Determine the [x, y] coordinate at the center of the cell enclosing the given text.  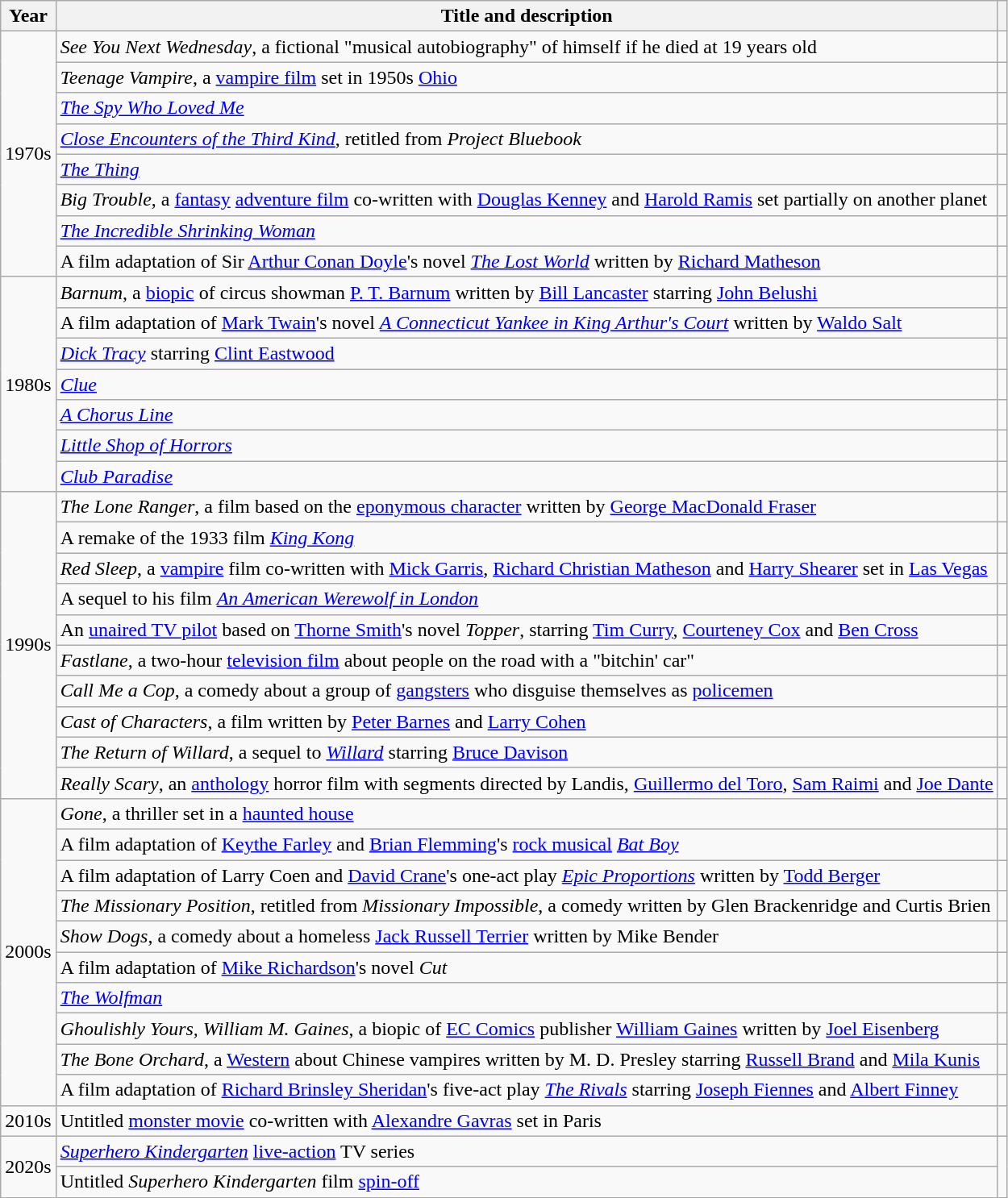
2020s [28, 1167]
Ghoulishly Yours, William M. Gaines, a biopic of EC Comics publisher William Gaines written by Joel Eisenberg [527, 1029]
Dick Tracy starring Clint Eastwood [527, 353]
Call Me a Cop, a comedy about a group of gangsters who disguise themselves as policemen [527, 691]
Teenage Vampire, a vampire film set in 1950s Ohio [527, 77]
2010s [28, 1121]
Gone, a thriller set in a haunted house [527, 813]
Untitled monster movie co-written with Alexandre Gavras set in Paris [527, 1121]
A film adaptation of Mike Richardson's novel Cut [527, 967]
A Chorus Line [527, 415]
Big Trouble, a fantasy adventure film co-written with Douglas Kenney and Harold Ramis set partially on another planet [527, 200]
Show Dogs, a comedy about a homeless Jack Russell Terrier written by Mike Bender [527, 937]
The Return of Willard, a sequel to Willard starring Bruce Davison [527, 752]
Red Sleep, a vampire film co-written with Mick Garris, Richard Christian Matheson and Harry Shearer set in Las Vegas [527, 568]
1970s [28, 154]
A film adaptation of Richard Brinsley Sheridan's five-act play The Rivals starring Joseph Fiennes and Albert Finney [527, 1090]
The Lone Ranger, a film based on the eponymous character written by George MacDonald Fraser [527, 507]
A film adaptation of Keythe Farley and Brian Flemming's rock musical Bat Boy [527, 844]
The Spy Who Loved Me [527, 108]
A film adaptation of Mark Twain's novel A Connecticut Yankee in King Arthur's Court written by Waldo Salt [527, 322]
A film adaptation of Larry Coen and David Crane's one-act play Epic Proportions written by Todd Berger [527, 875]
A remake of the 1933 film King Kong [527, 538]
The Wolfman [527, 998]
Barnum, a biopic of circus showman P. T. Barnum written by Bill Lancaster starring John Belushi [527, 292]
2000s [28, 951]
An unaired TV pilot based on Thorne Smith's novel Topper, starring Tim Curry, Courteney Cox and Ben Cross [527, 630]
Clue [527, 385]
The Missionary Position, retitled from Missionary Impossible, a comedy written by Glen Brackenridge and Curtis Brien [527, 906]
Cast of Characters, a film written by Peter Barnes and Larry Cohen [527, 722]
Close Encounters of the Third Kind, retitled from Project Bluebook [527, 139]
Really Scary, an anthology horror film with segments directed by Landis, Guillermo del Toro, Sam Raimi and Joe Dante [527, 783]
Little Shop of Horrors [527, 446]
Superhero Kindergarten live-action TV series [527, 1151]
A sequel to his film An American Werewolf in London [527, 599]
Club Paradise [527, 476]
Year [28, 16]
The Thing [527, 169]
Fastlane, a two-hour television film about people on the road with a "bitchin' car" [527, 660]
1980s [28, 384]
Untitled Superhero Kindergarten film spin-off [527, 1182]
Title and description [527, 16]
The Incredible Shrinking Woman [527, 231]
1990s [28, 645]
A film adaptation of Sir Arthur Conan Doyle's novel The Lost World written by Richard Matheson [527, 261]
See You Next Wednesday, a fictional "musical autobiography" of himself if he died at 19 years old [527, 47]
The Bone Orchard, a Western about Chinese vampires written by M. D. Presley starring Russell Brand and Mila Kunis [527, 1059]
